Search for the cell housing the specified text and yield its (X, Y) center coordinate. 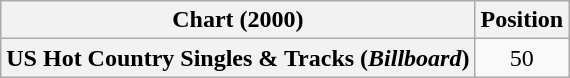
US Hot Country Singles & Tracks (Billboard) (238, 58)
Position (522, 20)
Chart (2000) (238, 20)
50 (522, 58)
